Detect which cell encompasses the target text, then output its [x, y] center coordinate. 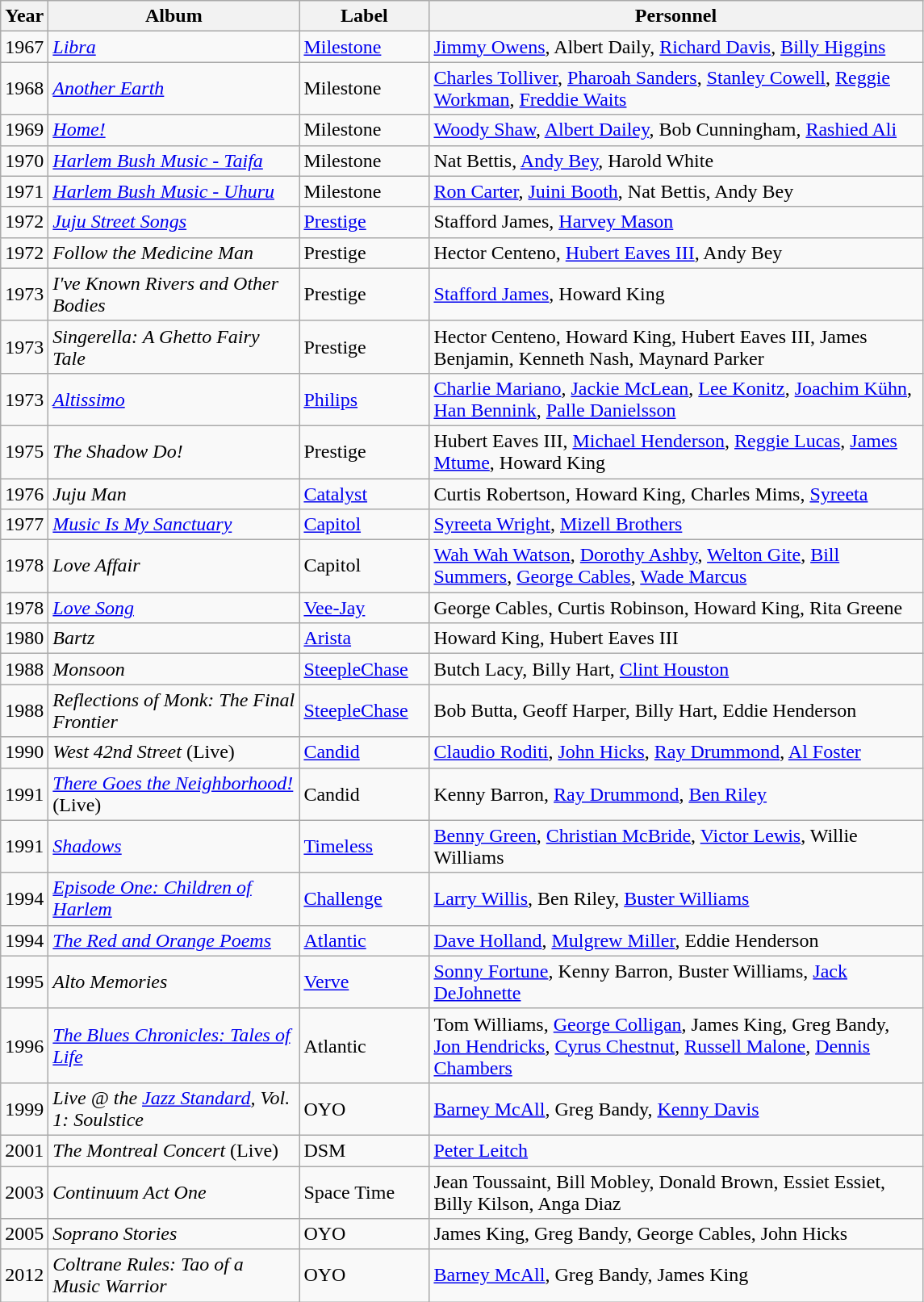
Live @ the Jazz Standard, Vol. 1: Soulstice [174, 1109]
Nat Bettis, Andy Bey, Harold White [676, 161]
Love Affair [174, 567]
Timeless [365, 846]
Personnel [676, 16]
1977 [24, 525]
Singerella: A Ghetto Fairy Tale [174, 347]
Claudio Roditi, John Hicks, Ray Drummond, Al Foster [676, 752]
Charlie Mariano, Jackie McLean, Lee Konitz, Joachim Kühn, Han Bennink, Palle Danielsson [676, 399]
Bartz [174, 638]
Benny Green, Christian McBride, Victor Lewis, Willie Williams [676, 846]
Jimmy Owens, Albert Daily, Richard Davis, Billy Higgins [676, 47]
Coltrane Rules: Tao of a Music Warrior [174, 1275]
Philips [365, 399]
Continuum Act One [174, 1191]
1990 [24, 752]
2003 [24, 1191]
Syreeta Wright, Mizell Brothers [676, 525]
Peter Leitch [676, 1150]
Vee-Jay [365, 608]
The Blues Chronicles: Tales of Life [174, 1045]
Sonny Fortune, Kenny Barron, Buster Williams, Jack DeJohnette [676, 982]
Juju Man [174, 493]
Juju Street Songs [174, 222]
1970 [24, 161]
Shadows [174, 846]
Larry Willis, Ben Riley, Buster Williams [676, 899]
Home! [174, 130]
Reflections of Monk: The Final Frontier [174, 710]
Episode One: Children of Harlem [174, 899]
1995 [24, 982]
I've Known Rivers and Other Bodies [174, 294]
Altissimo [174, 399]
Alto Memories [174, 982]
Butch Lacy, Billy Hart, Clint Houston [676, 669]
Dave Holland, Mulgrew Miller, Eddie Henderson [676, 940]
Music Is My Sanctuary [174, 525]
1976 [24, 493]
Year [24, 16]
Stafford James, Harvey Mason [676, 222]
There Goes the Neighborhood! (Live) [174, 794]
1999 [24, 1109]
George Cables, Curtis Robinson, Howard King, Rita Greene [676, 608]
Soprano Stories [174, 1234]
Label [365, 16]
The Red and Orange Poems [174, 940]
Love Song [174, 608]
Woody Shaw, Albert Dailey, Bob Cunningham, Rashied Ali [676, 130]
1996 [24, 1045]
Another Earth [174, 89]
1975 [24, 452]
Bob Butta, Geoff Harper, Billy Hart, Eddie Henderson [676, 710]
The Montreal Concert (Live) [174, 1150]
Harlem Bush Music - Uhuru [174, 191]
Curtis Robertson, Howard King, Charles Mims, Syreeta [676, 493]
2001 [24, 1150]
DSM [365, 1150]
Charles Tolliver, Pharoah Sanders, Stanley Cowell, Reggie Workman, Freddie Waits [676, 89]
Follow the Medicine Man [174, 253]
Hector Centeno, Hubert Eaves III, Andy Bey [676, 253]
Hector Centeno, Howard King, Hubert Eaves III, James Benjamin, Kenneth Nash, Maynard Parker [676, 347]
1967 [24, 47]
Harlem Bush Music - Taifa [174, 161]
Stafford James, Howard King [676, 294]
West 42nd Street (Live) [174, 752]
Ron Carter, Juini Booth, Nat Bettis, Andy Bey [676, 191]
James King, Greg Bandy, George Cables, John Hicks [676, 1234]
Kenny Barron, Ray Drummond, Ben Riley [676, 794]
Monsoon [174, 669]
1980 [24, 638]
2012 [24, 1275]
1969 [24, 130]
2005 [24, 1234]
Tom Williams, George Colligan, James King, Greg Bandy, Jon Hendricks, Cyrus Chestnut, Russell Malone, Dennis Chambers [676, 1045]
Libra [174, 47]
Howard King, Hubert Eaves III [676, 638]
Jean Toussaint, Bill Mobley, Donald Brown, Essiet Essiet, Billy Kilson, Anga Diaz [676, 1191]
Space Time [365, 1191]
1968 [24, 89]
Barney McAll, Greg Bandy, Kenny Davis [676, 1109]
Verve [365, 982]
Challenge [365, 899]
Hubert Eaves III, Michael Henderson, Reggie Lucas, James Mtume, Howard King [676, 452]
Barney McAll, Greg Bandy, James King [676, 1275]
Wah Wah Watson, Dorothy Ashby, Welton Gite, Bill Summers, George Cables, Wade Marcus [676, 567]
Catalyst [365, 493]
Arista [365, 638]
1971 [24, 191]
Album [174, 16]
The Shadow Do! [174, 452]
